Provide the (x, y) coordinate of the cell's center where the given text is located.  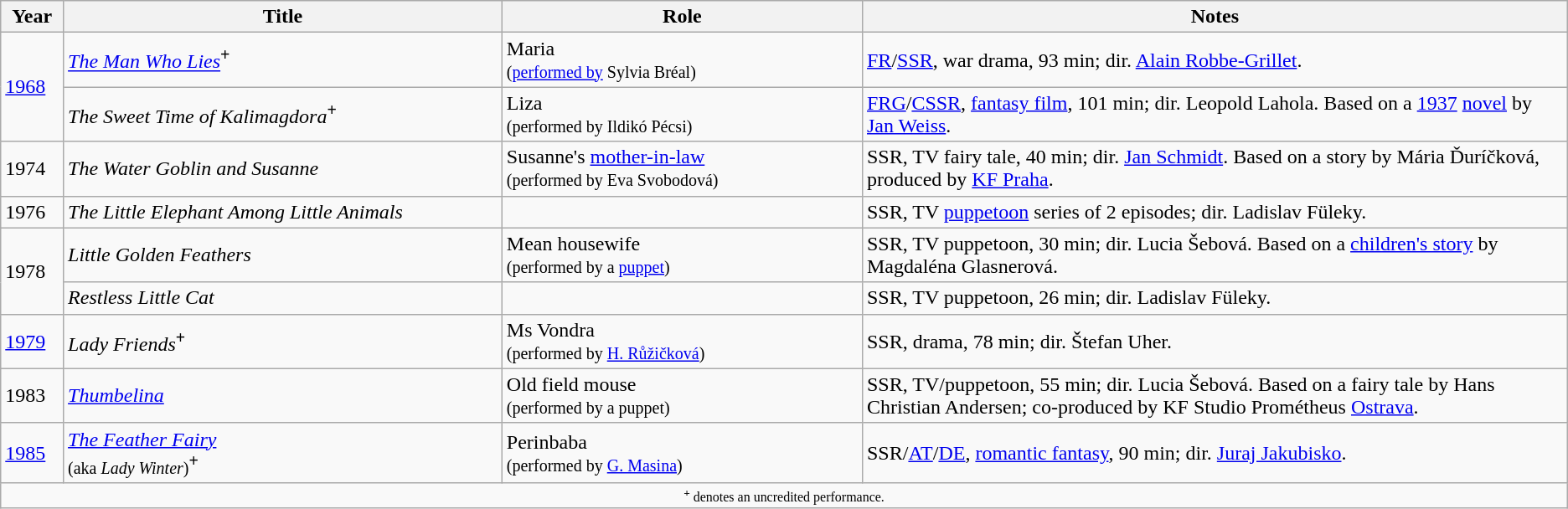
Notes (1215, 17)
Susanne's mother-in-law (performed by Eva Svobodová) (682, 169)
Mean housewife (performed by a puppet) (682, 254)
1985 (32, 453)
Restless Little Cat (283, 298)
Maria (performed by Sylvia Bréal) (682, 60)
SSR, TV/puppetoon, 55 min; dir. Lucia Šebová. Based on a fairy tale by Hans Christian Andersen; co-produced by KF Studio Prométheus Ostrava. (1215, 395)
Ms Vondra (performed by H. Růžičková) (682, 342)
The Man Who Lies+ (283, 60)
The Little Elephant Among Little Animals (283, 212)
Role (682, 17)
1968 (32, 87)
+ denotes an uncredited performance. (784, 496)
Old field mouse (performed by a puppet) (682, 395)
Lady Friends+ (283, 342)
1979 (32, 342)
The Sweet Time of Kalimagdora+ (283, 114)
1976 (32, 212)
The Water Goblin and Susanne (283, 169)
1983 (32, 395)
1978 (32, 271)
SSR, TV fairy tale, 40 min; dir. Jan Schmidt. Based on a story by Mária Ďuríčková, produced by KF Praha. (1215, 169)
SSR, drama, 78 min; dir. Štefan Uher. (1215, 342)
FRG/CSSR, fantasy film, 101 min; dir. Leopold Lahola. Based on a 1937 novel by Jan Weiss. (1215, 114)
Thumbelina (283, 395)
SSR, TV puppetoon, 30 min; dir. Lucia Šebová. Based on a children's story by Magdaléna Glasnerová. (1215, 254)
Perinbaba (performed by G. Masina) (682, 453)
FR/SSR, war drama, 93 min; dir. Alain Robbe-Grillet. (1215, 60)
Liza (performed by Ildikó Pécsi) (682, 114)
1974 (32, 169)
SSR, TV puppetoon series of 2 episodes; dir. Ladislav Füleky. (1215, 212)
SSR/AT/DE, romantic fantasy, 90 min; dir. Juraj Jakubisko. (1215, 453)
Year (32, 17)
SSR, TV puppetoon, 26 min; dir. Ladislav Füleky. (1215, 298)
Title (283, 17)
Little Golden Feathers (283, 254)
The Feather Fairy (aka Lady Winter)+ (283, 453)
